Determine the [X, Y] coordinate at the center of the cell enclosing the given text.  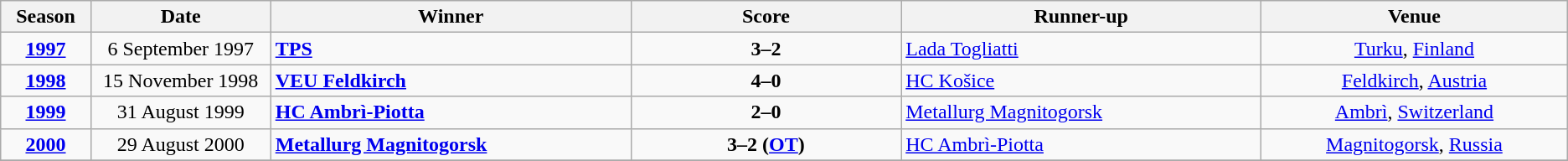
2–0 [766, 112]
TPS [451, 49]
HC Košice [1081, 80]
6 September 1997 [181, 49]
3–2 [766, 49]
Date [181, 17]
31 August 1999 [181, 112]
Magnitogorsk, Russia [1415, 144]
Ambrì, Switzerland [1415, 112]
1999 [45, 112]
1997 [45, 49]
VEU Feldkirch [451, 80]
15 November 1998 [181, 80]
4–0 [766, 80]
Feldkirch, Austria [1415, 80]
1998 [45, 80]
Venue [1415, 17]
3–2 (OT) [766, 144]
Winner [451, 17]
Runner-up [1081, 17]
2000 [45, 144]
Season [45, 17]
Lada Togliatti [1081, 49]
29 August 2000 [181, 144]
Turku, Finland [1415, 49]
Score [766, 17]
